Scan for the cell matching the given text and deliver its (x, y) coordinate at center. 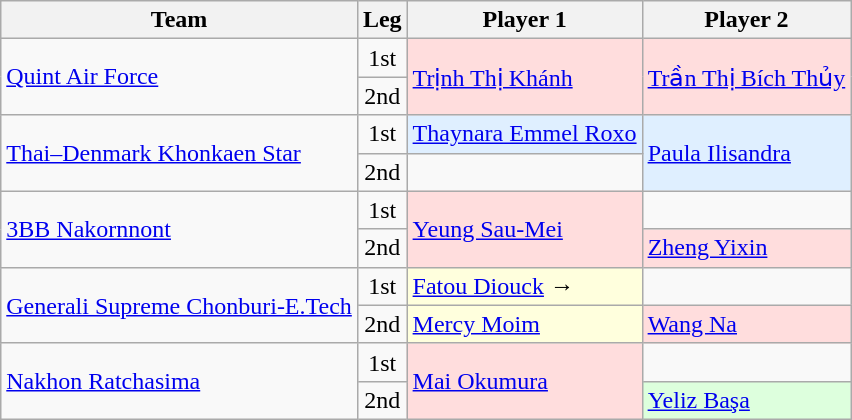
Fatou Diouck → (524, 286)
Leg (382, 20)
Thaynara Emmel Roxo (524, 134)
Thai–Denmark Khonkaen Star (180, 153)
Trịnh Thị Khánh (524, 77)
Player 1 (524, 20)
Team (180, 20)
Paula Ilisandra (746, 153)
Generali Supreme Chonburi-E.Tech (180, 305)
Trần Thị Bích Thủy (746, 77)
Wang Na (746, 324)
Quint Air Force (180, 77)
Mercy Moim (524, 324)
Yeung Sau-Mei (524, 229)
Player 2 (746, 20)
3BB Nakornnont (180, 229)
Zheng Yixin (746, 248)
Mai Okumura (524, 381)
Yeliz Başa (746, 400)
Nakhon Ratchasima (180, 381)
